Locate the cell with the specified text and output its (x, y) center coordinate. 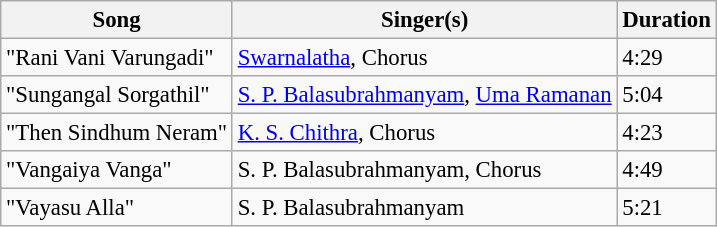
"Then Sindhum Neram" (117, 133)
4:29 (666, 58)
Swarnalatha, Chorus (424, 58)
"Rani Vani Varungadi" (117, 58)
4:49 (666, 170)
Duration (666, 20)
S. P. Balasubrahmanyam, Uma Ramanan (424, 95)
"Vangaiya Vanga" (117, 170)
K. S. Chithra, Chorus (424, 133)
S. P. Balasubrahmanyam (424, 208)
Singer(s) (424, 20)
"Sungangal Sorgathil" (117, 95)
4:23 (666, 133)
Song (117, 20)
5:21 (666, 208)
"Vayasu Alla" (117, 208)
S. P. Balasubrahmanyam, Chorus (424, 170)
5:04 (666, 95)
